Provide the [x, y] coordinate of the cell's center where the given text is located.  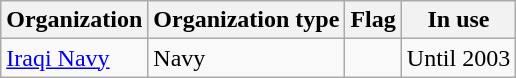
Navy [246, 58]
Until 2003 [458, 58]
In use [458, 20]
Flag [373, 20]
Organization [74, 20]
Organization type [246, 20]
Iraqi Navy [74, 58]
